Identify which cell holds the provided text, then report its [X, Y] central coordinate. 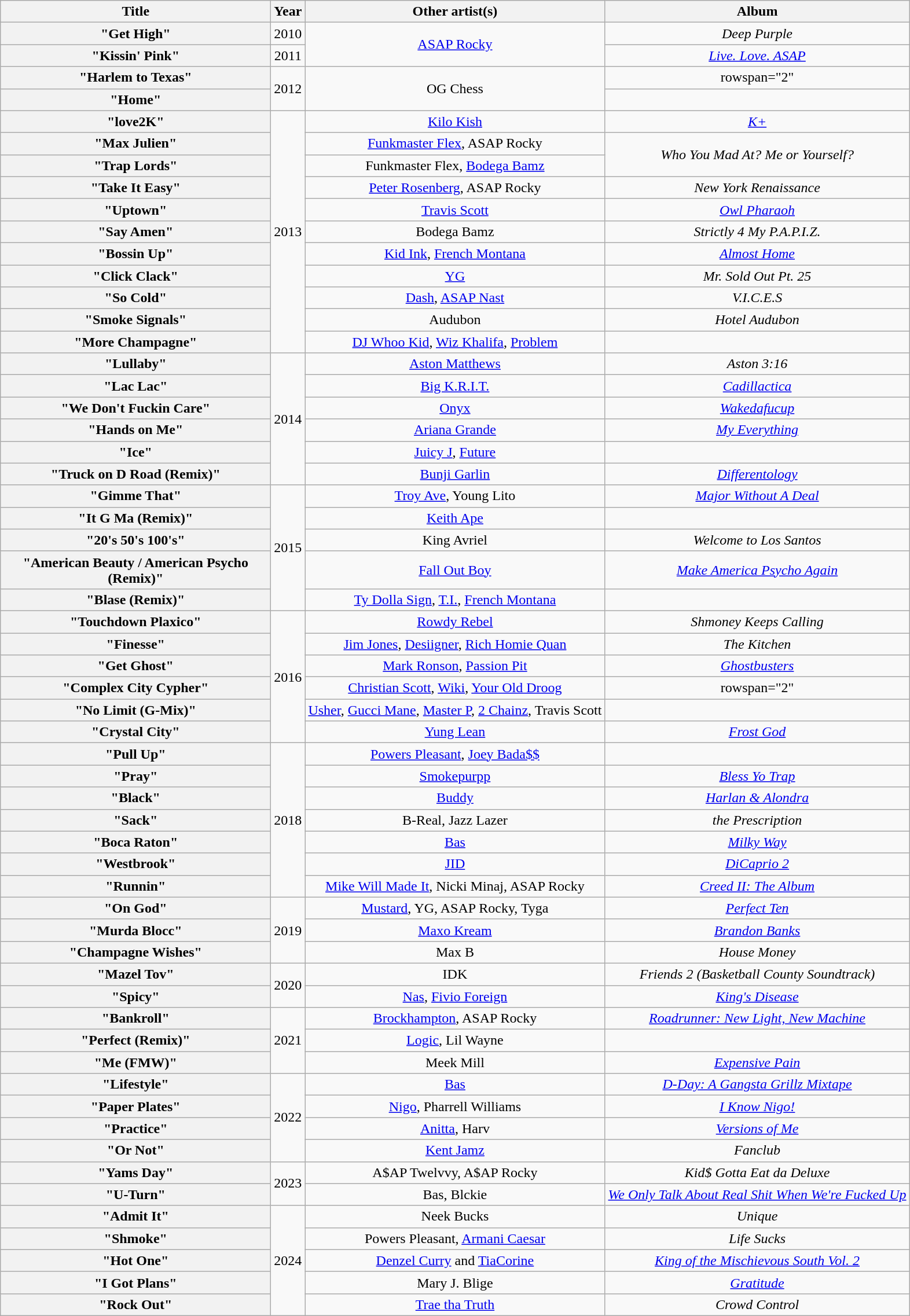
Hotel Audubon [757, 320]
2018 [288, 820]
"Gimme That" [135, 496]
Peter Rosenberg, ASAP Rocky [455, 188]
Logic, Lil Wayne [455, 1041]
Differentology [757, 474]
2014 [288, 419]
2019 [288, 930]
Wakedafucup [757, 408]
"Shmoke" [135, 1238]
"Perfect (Remix)" [135, 1041]
Welcome to Los Santos [757, 540]
Who You Mad At? Me or Yourself? [757, 155]
"I Got Plans" [135, 1282]
2013 [288, 231]
Bas, Blckie [455, 1194]
"Get Ghost" [135, 666]
"Rock Out" [135, 1304]
Brockhampton, ASAP Rocky [455, 1019]
Other artist(s) [455, 12]
"Spicy" [135, 996]
Expensive Pain [757, 1063]
Deep Purple [757, 34]
Life Sucks [757, 1238]
"Westbrook" [135, 864]
Fanclub [757, 1150]
Jim Jones, Desiigner, Rich Homie Quan [455, 644]
Roadrunner: New Light, New Machine [757, 1019]
Year [288, 12]
"Uptown" [135, 209]
YG [455, 276]
Mary J. Blige [455, 1282]
Crowd Control [757, 1304]
Bless Yo Trap [757, 776]
the Prescription [757, 820]
Aston Matthews [455, 364]
Creed II: The Album [757, 886]
Strictly 4 My P.A.P.I.Z. [757, 231]
Big K.R.I.T. [455, 386]
2022 [288, 1118]
Mike Will Made It, Nicki Minaj, ASAP Rocky [455, 886]
Buddy [455, 798]
Kid$ Gotta Eat da Deluxe [757, 1172]
ASAP Rocky [455, 45]
"Bankroll" [135, 1019]
The Kitchen [757, 644]
Rowdy Rebel [455, 622]
Kent Jamz [455, 1150]
Ty Dolla Sign, T.I., French Montana [455, 600]
Ariana Grande [455, 430]
Nigo, Pharrell Williams [455, 1107]
"Complex City Cypher" [135, 688]
"Finesse" [135, 644]
"Sack" [135, 820]
"Harlem to Texas" [135, 78]
"Mazel Tov" [135, 974]
Dash, ASAP Nast [455, 298]
2020 [288, 985]
"love2K" [135, 122]
We Only Talk About Real Shit When We're Fucked Up [757, 1194]
Live. Love. ASAP [757, 56]
Shmoney Keeps Calling [757, 622]
Bunji Garlin [455, 474]
Title [135, 12]
Frost God [757, 732]
"Take It Easy" [135, 188]
I Know Nigo! [757, 1107]
"Champagne Wishes" [135, 952]
"Bossin Up" [135, 253]
"Or Not" [135, 1150]
"Hot One" [135, 1260]
"Touchdown Plaxico" [135, 622]
Denzel Curry and TiaCorine [455, 1260]
Powers Pleasant, Armani Caesar [455, 1238]
Almost Home [757, 253]
Funkmaster Flex, Bodega Bamz [455, 166]
"Crystal City" [135, 732]
"Pull Up" [135, 754]
Kilo Kish [455, 122]
"Say Amen" [135, 231]
"So Cold" [135, 298]
"Trap Lords" [135, 166]
"Practice" [135, 1128]
"Admit It" [135, 1216]
King's Disease [757, 996]
Keith Ape [455, 518]
Major Without A Deal [757, 496]
"U-Turn" [135, 1194]
Christian Scott, Wiki, Your Old Droog [455, 688]
A$AP Twelvvy, A$AP Rocky [455, 1172]
Funkmaster Flex, ASAP Rocky [455, 144]
Meek Mill [455, 1063]
"Get High" [135, 34]
Mark Ronson, Passion Pit [455, 666]
House Money [757, 952]
King of the Mischievous South Vol. 2 [757, 1260]
JID [455, 864]
D-Day: A Gangsta Grillz Mixtape [757, 1085]
"On God" [135, 908]
Brandon Banks [757, 930]
V.I.C.E.S [757, 298]
2015 [288, 547]
OG Chess [455, 89]
Max B [455, 952]
Milky Way [757, 842]
"Yams Day" [135, 1172]
"Black" [135, 798]
Troy Ave, Young Lito [455, 496]
Yung Lean [455, 732]
2012 [288, 89]
2010 [288, 34]
IDK [455, 974]
Make America Psycho Again [757, 569]
Album [757, 12]
Audubon [455, 320]
Gratitude [757, 1282]
DiCaprio 2 [757, 864]
My Everything [757, 430]
Mr. Sold Out Pt. 25 [757, 276]
"20's 50's 100's" [135, 540]
"We Don't Fuckin Care" [135, 408]
Cadillactica [757, 386]
King Avriel [455, 540]
"Pray" [135, 776]
"Boca Raton" [135, 842]
"Truck on D Road (Remix)" [135, 474]
Powers Pleasant, Joey Bada$$ [455, 754]
2024 [288, 1260]
"Blase (Remix)" [135, 600]
Friends 2 (Basketball County Soundtrack) [757, 974]
Nas, Fivio Foreign [455, 996]
Bodega Bamz [455, 231]
2021 [288, 1041]
"Home" [135, 100]
Versions of Me [757, 1128]
"Lifestyle" [135, 1085]
"Paper Plates" [135, 1107]
Harlan & Alondra [757, 798]
B-Real, Jazz Lazer [455, 820]
"Max Julien" [135, 144]
Usher, Gucci Mane, Master P, 2 Chainz, Travis Scott [455, 710]
"Smoke Signals" [135, 320]
"No Limit (G-Mix)" [135, 710]
Aston 3:16 [757, 364]
Owl Pharaoh [757, 209]
2023 [288, 1183]
Mustard, YG, ASAP Rocky, Tyga [455, 908]
Travis Scott [455, 209]
Unique [757, 1216]
"Click Clack" [135, 276]
"More Champagne" [135, 342]
New York Renaissance [757, 188]
Fall Out Boy [455, 569]
Neek Bucks [455, 1216]
Smokepurpp [455, 776]
"Runnin" [135, 886]
Trae tha Truth [455, 1304]
2011 [288, 56]
Juicy J, Future [455, 452]
"Murda Blocc" [135, 930]
"American Beauty / American Psycho (Remix)" [135, 569]
"Ice" [135, 452]
"Lac Lac" [135, 386]
"Lullaby" [135, 364]
Perfect Ten [757, 908]
K+ [757, 122]
Anitta, Harv [455, 1128]
Onyx [455, 408]
"Me (FMW)" [135, 1063]
"Kissin' Pink" [135, 56]
Ghostbusters [757, 666]
Kid Ink, French Montana [455, 253]
Maxo Kream [455, 930]
2016 [288, 677]
"Hands on Me" [135, 430]
"It G Ma (Remix)" [135, 518]
DJ Whoo Kid, Wiz Khalifa, Problem [455, 342]
